Extract the (x, y) coordinate from the center of the cell holding the provided text.  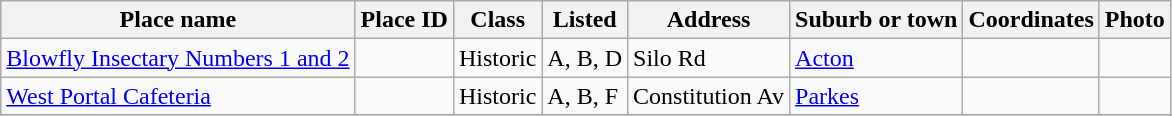
Blowfly Insectary Numbers 1 and 2 (178, 58)
Photo (1134, 20)
West Portal Cafeteria (178, 96)
A, B, D (585, 58)
Silo Rd (709, 58)
Listed (585, 20)
Coordinates (1031, 20)
Address (709, 20)
A, B, F (585, 96)
Constitution Av (709, 96)
Place name (178, 20)
Parkes (876, 96)
Class (497, 20)
Acton (876, 58)
Suburb or town (876, 20)
Place ID (404, 20)
